Return the (X, Y) coordinate for the center point of the cell that contains the specified text.  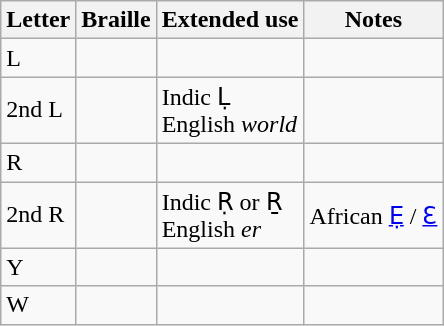
Indic ḶEnglish world (230, 110)
Braille (116, 20)
R (38, 162)
W (38, 305)
2nd L (38, 110)
Y (38, 267)
African Ẹ / Ɛ (374, 216)
Extended use (230, 20)
Notes (374, 20)
2nd R (38, 216)
L (38, 58)
Indic Ṛ or ṞEnglish er (230, 216)
Letter (38, 20)
